Output the [X, Y] coordinate of the center of the cell containing the given text.  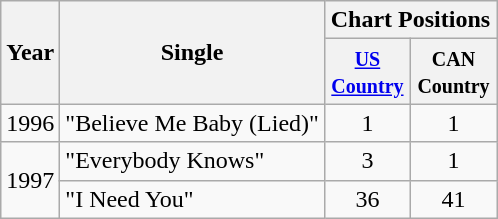
1996 [30, 123]
"Believe Me Baby (Lied)" [192, 123]
CAN Country [453, 72]
"I Need You" [192, 199]
Chart Positions [410, 20]
Year [30, 52]
36 [367, 199]
1997 [30, 180]
3 [367, 161]
US Country [367, 72]
"Everybody Knows" [192, 161]
41 [453, 199]
Single [192, 52]
